Locate the cell with the specified text and output its (X, Y) center coordinate. 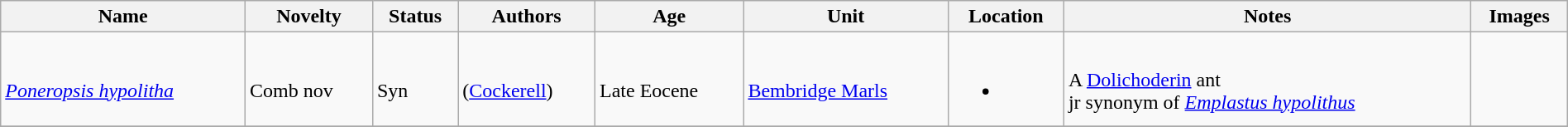
Syn (415, 80)
A Dolichoderin antjr synonym of Emplastus hypolithus (1267, 80)
Location (1006, 17)
Images (1519, 17)
Novelty (309, 17)
Unit (845, 17)
Authors (527, 17)
Poneropsis hypolitha (123, 80)
Bembridge Marls (845, 80)
Comb nov (309, 80)
Notes (1267, 17)
Age (668, 17)
(Cockerell) (527, 80)
Name (123, 17)
Status (415, 17)
Late Eocene (668, 80)
